Pinpoint the cell where the given text exists, returning its (x, y) midpoint coordinate. 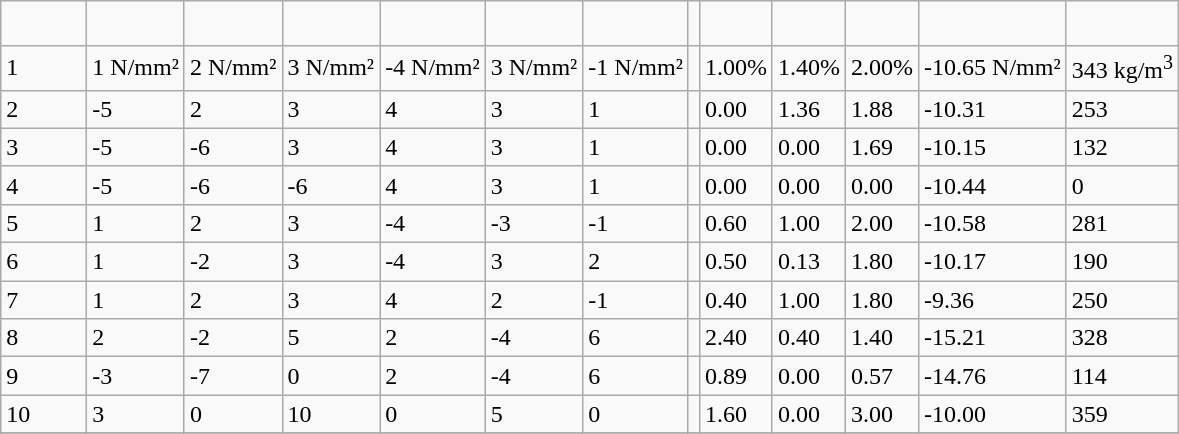
2 N/mm² (233, 68)
-10.15 (993, 147)
-10.00 (993, 414)
0.60 (736, 223)
-1 N/mm² (636, 68)
1.69 (882, 147)
1.40% (808, 68)
3.00 (882, 414)
-10.44 (993, 185)
328 (1122, 338)
7 (44, 300)
250 (1122, 300)
132 (1122, 147)
0.89 (736, 376)
1 N/mm² (136, 68)
1.40 (882, 338)
-10.58 (993, 223)
-10.31 (993, 109)
281 (1122, 223)
8 (44, 338)
253 (1122, 109)
9 (44, 376)
-4 N/mm² (433, 68)
0.13 (808, 262)
1.88 (882, 109)
1.36 (808, 109)
343 kg/m3 (1122, 68)
1.60 (736, 414)
2.00 (882, 223)
-14.76 (993, 376)
0.50 (736, 262)
2.40 (736, 338)
-15.21 (993, 338)
-10.17 (993, 262)
-9.36 (993, 300)
-7 (233, 376)
359 (1122, 414)
2.00% (882, 68)
1.00% (736, 68)
-10.65 N/mm² (993, 68)
190 (1122, 262)
114 (1122, 376)
0.57 (882, 376)
